Locate the cell with the specified text and output its [X, Y] center coordinate. 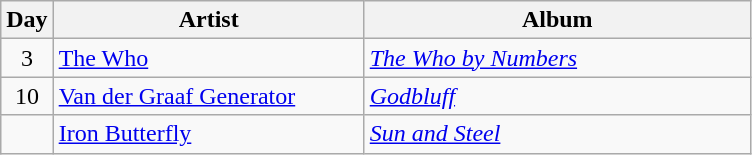
Iron Butterfly [208, 134]
The Who [208, 58]
3 [27, 58]
Album [557, 20]
10 [27, 96]
Sun and Steel [557, 134]
The Who by Numbers [557, 58]
Day [27, 20]
Van der Graaf Generator [208, 96]
Godbluff [557, 96]
Artist [208, 20]
